Scan for the cell matching the given text and deliver its (x, y) coordinate at center. 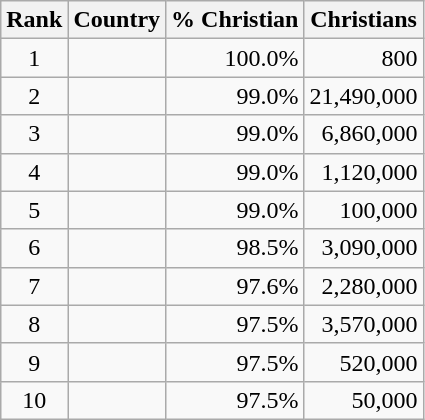
9 (34, 362)
Rank (34, 20)
100.0% (235, 58)
2,280,000 (364, 286)
% Christian (235, 20)
800 (364, 58)
3,090,000 (364, 248)
50,000 (364, 400)
7 (34, 286)
6 (34, 248)
97.6% (235, 286)
4 (34, 172)
5 (34, 210)
520,000 (364, 362)
6,860,000 (364, 134)
21,490,000 (364, 96)
Country (117, 20)
Christians (364, 20)
3 (34, 134)
98.5% (235, 248)
8 (34, 324)
100,000 (364, 210)
1,120,000 (364, 172)
1 (34, 58)
10 (34, 400)
2 (34, 96)
3,570,000 (364, 324)
